For the text-containing cell, return its midpoint in [x, y] coordinate format. 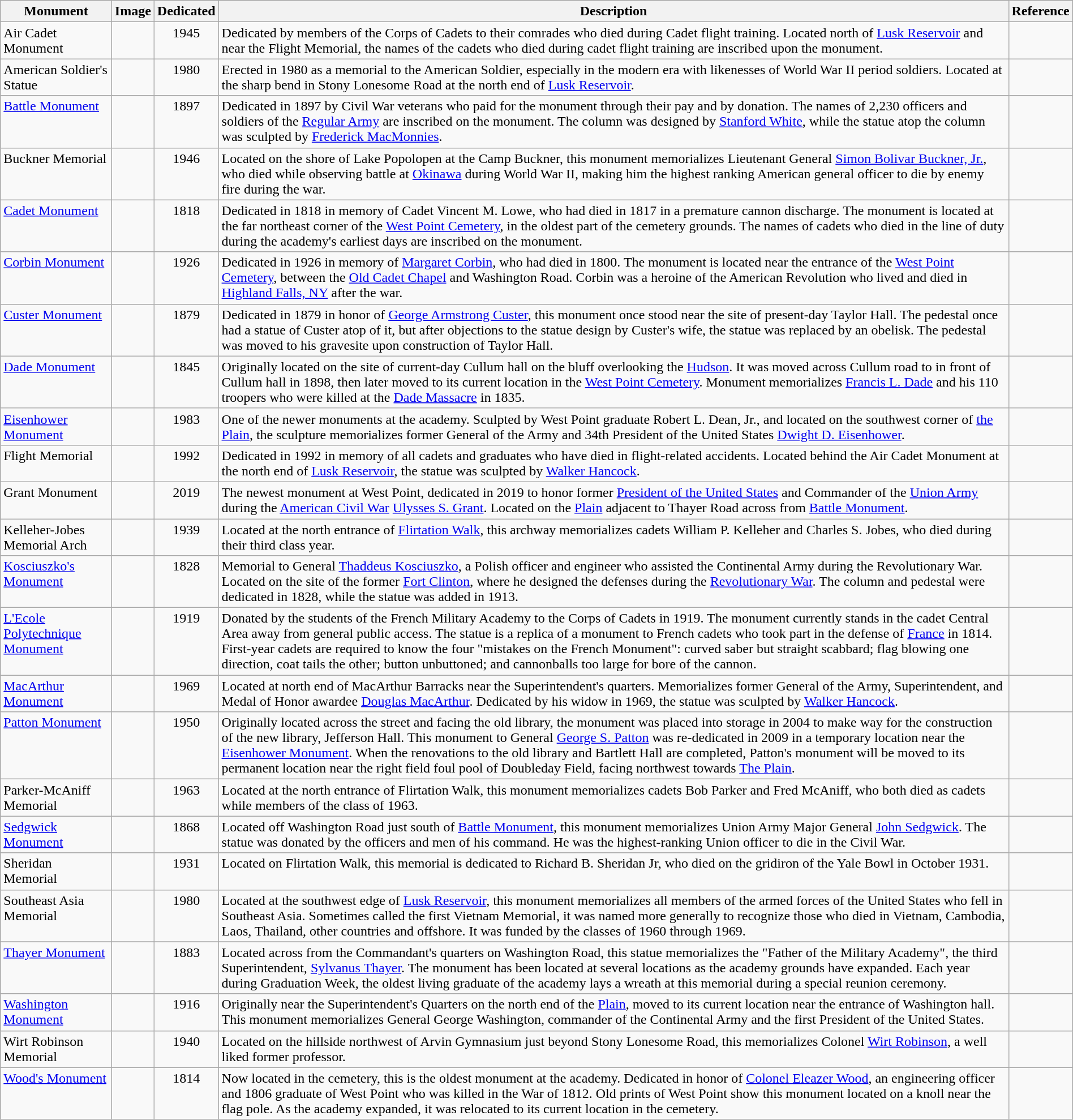
1916 [186, 1012]
1945 [186, 41]
1950 [186, 746]
Air Cadet Monument [57, 41]
1969 [186, 694]
Sedgwick Monument [57, 834]
Sheridan Memorial [57, 872]
Reference [1040, 11]
1931 [186, 872]
1818 [186, 226]
Kelleher-Jobes Memorial Arch [57, 537]
MacArthur Monument [57, 694]
Description [613, 11]
Custer Monument [57, 330]
1940 [186, 1049]
Buckner Memorial [57, 174]
1845 [186, 382]
Dedicated [186, 11]
Flight Memorial [57, 463]
Patton Monument [57, 746]
Image [132, 11]
1992 [186, 463]
Kosciuszko's Monument [57, 582]
Southeast Asia Memorial [57, 916]
Grant Monument [57, 500]
Cadet Monument [57, 226]
Corbin Monument [57, 278]
1897 [186, 122]
Thayer Monument [57, 968]
L'Ecole Polytechnique Monument [57, 642]
Eisenhower Monument [57, 427]
Located on Flirtation Walk, this memorial is dedicated to Richard B. Sheridan Jr, who died on the gridiron of the Yale Bowl in October 1931. [613, 872]
2019 [186, 500]
1919 [186, 642]
American Soldier's Statue [57, 77]
1963 [186, 798]
1814 [186, 1093]
Wood's Monument [57, 1093]
1828 [186, 582]
1983 [186, 427]
Washington Monument [57, 1012]
1883 [186, 968]
Dade Monument [57, 382]
1946 [186, 174]
Battle Monument [57, 122]
Wirt Robinson Memorial [57, 1049]
Parker-McAniff Memorial [57, 798]
1926 [186, 278]
1939 [186, 537]
Monument [57, 11]
1879 [186, 330]
1868 [186, 834]
